Detect which cell encompasses the target text, then output its [x, y] center coordinate. 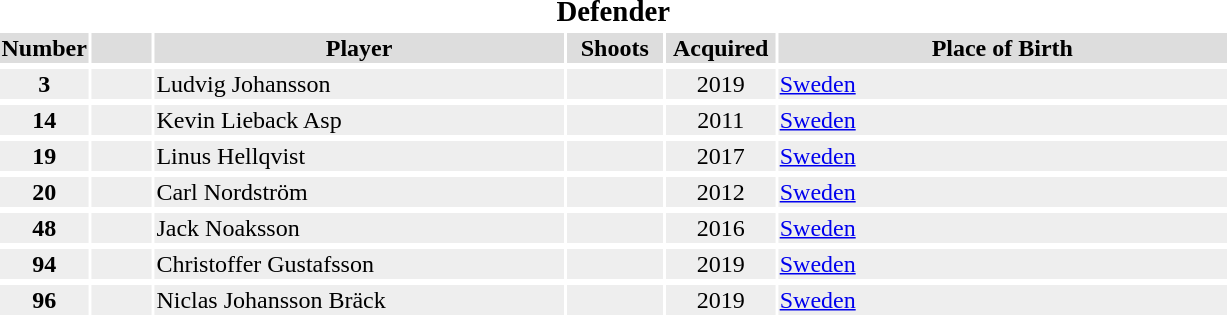
Acquired [720, 48]
14 [44, 120]
3 [44, 84]
2012 [720, 192]
2017 [720, 156]
2016 [720, 228]
Player [359, 48]
Number [44, 48]
Niclas Johansson Bräck [359, 300]
Linus Hellqvist [359, 156]
Shoots [614, 48]
2011 [720, 120]
Kevin Lieback Asp [359, 120]
Ludvig Johansson [359, 84]
Place of Birth [1002, 48]
Jack Noaksson [359, 228]
19 [44, 156]
Carl Nordström [359, 192]
94 [44, 264]
96 [44, 300]
48 [44, 228]
20 [44, 192]
Christoffer Gustafsson [359, 264]
